Search for the cell housing the specified text and yield its [X, Y] center coordinate. 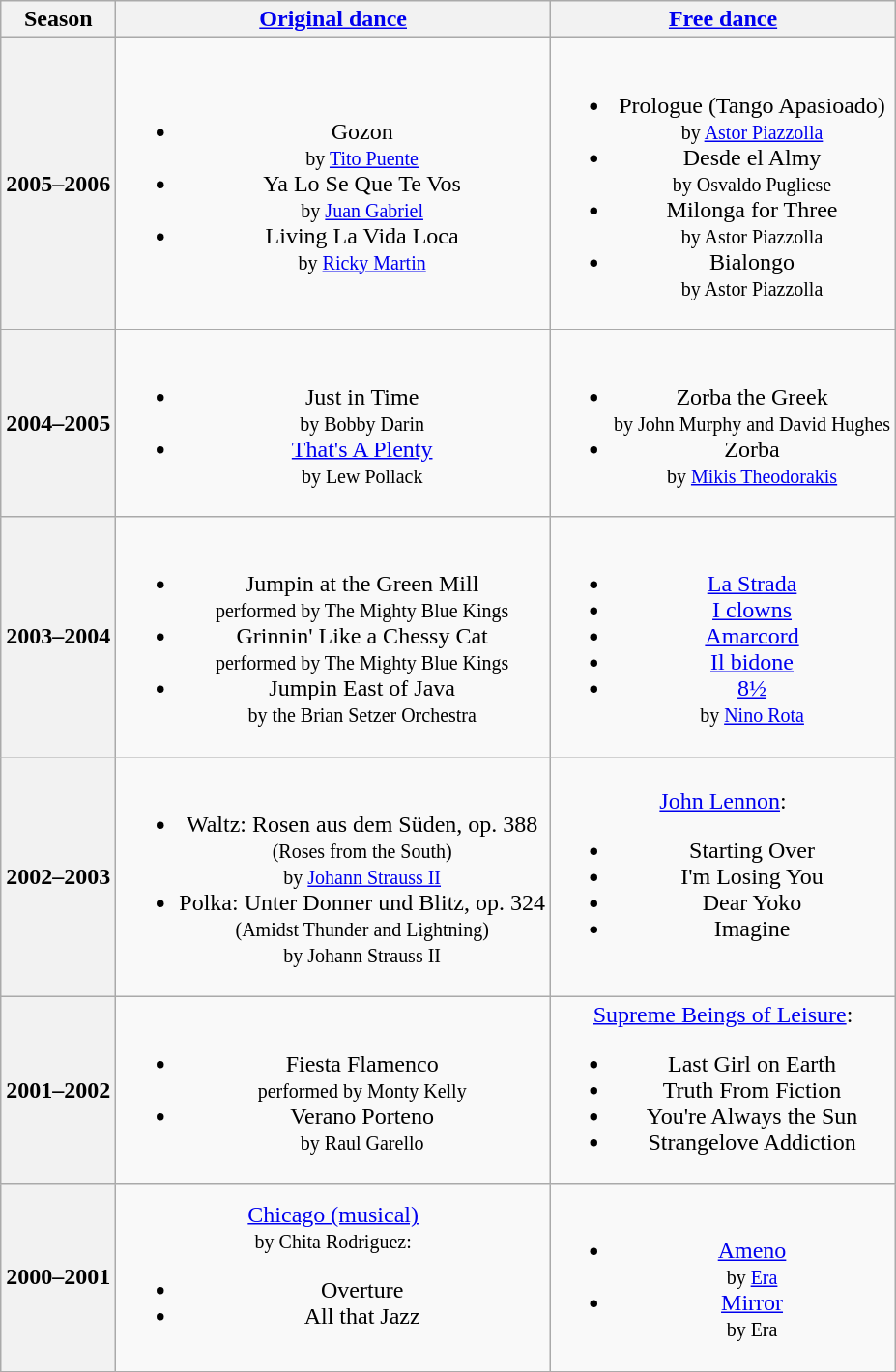
La StradaI clownsAmarcordIl bidone8½ by Nino Rota [723, 637]
2001–2002 [58, 1090]
Chicago (musical) by Chita Rodriguez: OvertureAll that Jazz [333, 1277]
2000–2001 [58, 1277]
Season [58, 19]
2005–2006 [58, 184]
Gozon by Tito Puente Ya Lo Se Que Te Vos by Juan Gabriel Living La Vida Loca by Ricky Martin [333, 184]
2002–2003 [58, 876]
Ameno by Era Mirror by Era [723, 1277]
John Lennon:Starting OverI'm Losing YouDear YokoImagine [723, 876]
2003–2004 [58, 637]
Prologue (Tango Apasioado) by Astor Piazzolla Desde el Almy by Osvaldo Pugliese Milonga for Three by Astor Piazzolla Bialongo by Astor Piazzolla [723, 184]
Fiesta Flamenco performed by Monty Kelly Verano Porteno by Raul Garello [333, 1090]
Just in Time by Bobby Darin That's A Plenty by Lew Pollack [333, 423]
Free dance [723, 19]
2004–2005 [58, 423]
Supreme Beings of Leisure:Last Girl on EarthTruth From FictionYou're Always the SunStrangelove Addiction [723, 1090]
Original dance [333, 19]
Zorba the Greek by John Murphy and David Hughes Zorba by Mikis Theodorakis [723, 423]
